Locate the cell with the specified text and output its [x, y] center coordinate. 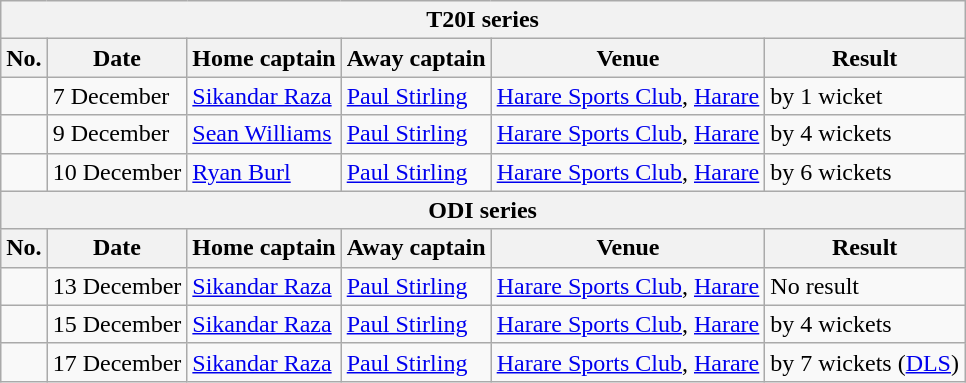
7 December [117, 96]
T20I series [483, 20]
Ryan Burl [264, 172]
13 December [117, 286]
10 December [117, 172]
by 6 wickets [865, 172]
by 7 wickets (DLS) [865, 362]
17 December [117, 362]
ODI series [483, 210]
No result [865, 286]
15 December [117, 324]
by 1 wicket [865, 96]
Sean Williams [264, 134]
9 December [117, 134]
